Extract the [x, y] coordinate from the center of the cell holding the provided text.  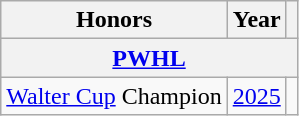
2025 [256, 96]
Honors [114, 20]
Walter Cup Champion [114, 96]
Year [256, 20]
PWHL [150, 58]
